Identify which cell holds the provided text, then report its [X, Y] central coordinate. 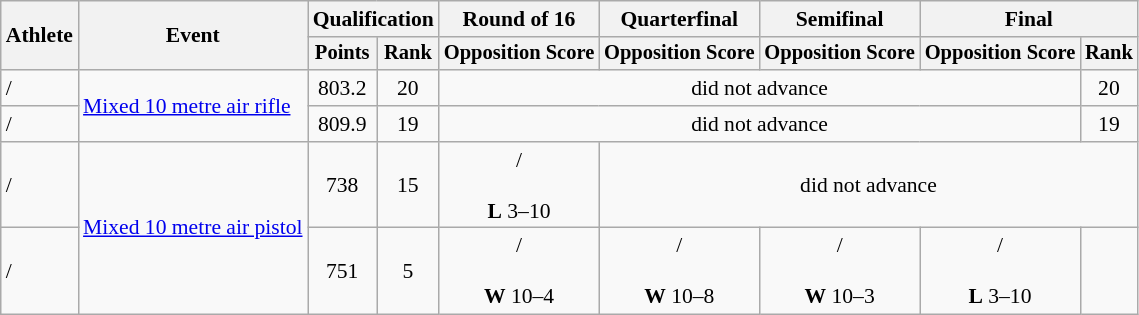
Event [193, 36]
Quarterfinal [679, 19]
803.2 [342, 88]
Mixed 10 metre air pistol [193, 228]
Points [342, 54]
/ W 10–8 [679, 272]
751 [342, 272]
5 [408, 272]
/ W 10–3 [839, 272]
809.9 [342, 124]
Semifinal [839, 19]
15 [408, 186]
/ W 10–4 [519, 272]
Qualification [374, 19]
Final [1029, 19]
738 [342, 186]
Round of 16 [519, 19]
Athlete [40, 36]
Mixed 10 metre air rifle [193, 106]
